For the text-containing cell, return its midpoint in (X, Y) coordinate format. 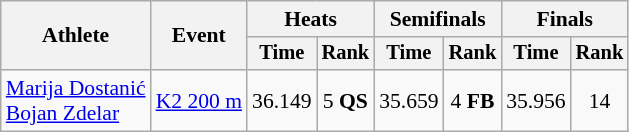
Heats (310, 19)
36.149 (282, 100)
Semifinals (438, 19)
5 QS (346, 100)
K2 200 m (199, 100)
14 (600, 100)
35.956 (536, 100)
Athlete (76, 36)
Marija DostanićBojan Zdelar (76, 100)
4 FB (473, 100)
35.659 (408, 100)
Event (199, 36)
Finals (564, 19)
